Output the (X, Y) coordinate of the center of the cell containing the given text.  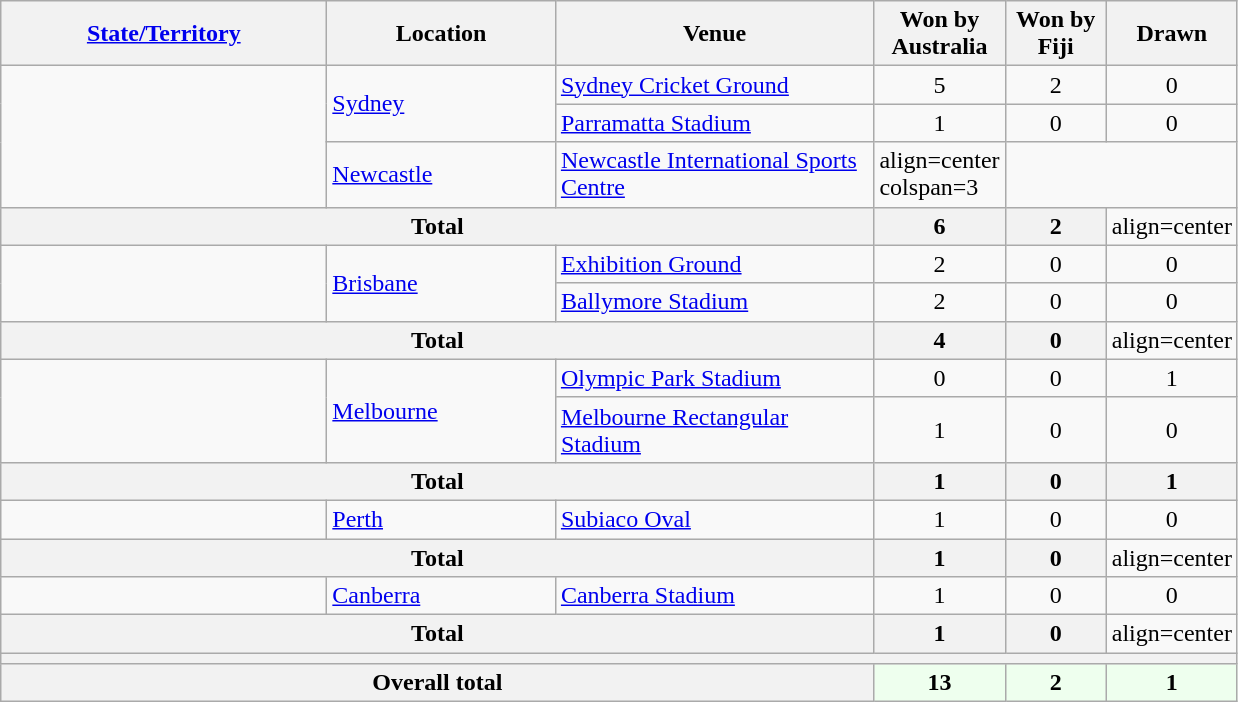
Won byAustralia (940, 34)
Parramatta Stadium (714, 123)
Canberra (442, 596)
Venue (714, 34)
align=center colspan=3 (940, 174)
Olympic Park Stadium (714, 378)
Ballymore Stadium (714, 302)
6 (940, 226)
4 (940, 340)
Newcastle International Sports Centre (714, 174)
Sydney (442, 104)
Won byFiji (1056, 34)
Melbourne (442, 410)
Subiaco Oval (714, 519)
Newcastle (442, 174)
Brisbane (442, 283)
Perth (442, 519)
Canberra Stadium (714, 596)
Melbourne Rectangular Stadium (714, 430)
5 (940, 85)
Drawn (1172, 34)
State/Territory (164, 34)
Location (442, 34)
Exhibition Ground (714, 264)
13 (940, 683)
Overall total (438, 683)
Sydney Cricket Ground (714, 85)
